Detect which cell encompasses the target text, then output its [x, y] center coordinate. 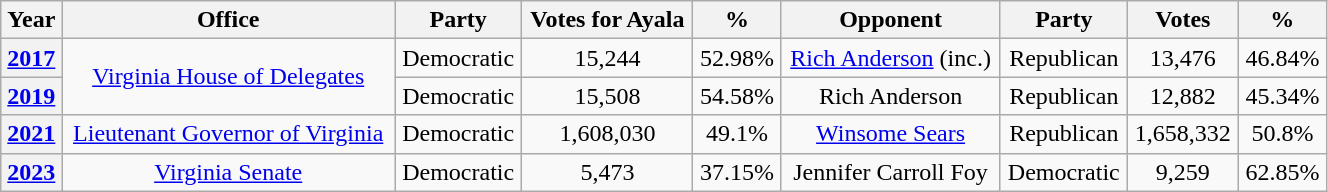
Rich Anderson (inc.) [890, 58]
13,476 [1182, 58]
Opponent [890, 20]
2021 [32, 134]
Votes [1182, 20]
62.85% [1282, 172]
1,658,332 [1182, 134]
Office [228, 20]
52.98% [737, 58]
Lieutenant Governor of Virginia [228, 134]
15,244 [608, 58]
2017 [32, 58]
54.58% [737, 96]
46.84% [1282, 58]
5,473 [608, 172]
45.34% [1282, 96]
2023 [32, 172]
37.15% [737, 172]
12,882 [1182, 96]
Virginia House of Delegates [228, 77]
Virginia Senate [228, 172]
Jennifer Carroll Foy [890, 172]
49.1% [737, 134]
9,259 [1182, 172]
Year [32, 20]
Rich Anderson [890, 96]
Winsome Sears [890, 134]
2019 [32, 96]
50.8% [1282, 134]
Votes for Ayala [608, 20]
15,508 [608, 96]
1,608,030 [608, 134]
